From the cell containing the given text, extract its center point as (x, y) coordinate. 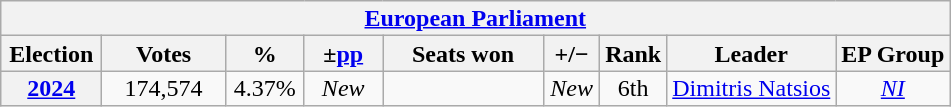
Leader (752, 54)
+/− (572, 54)
4.37% (264, 88)
Rank (634, 54)
EP Group (893, 54)
Dimitris Natsios (752, 88)
Election (52, 54)
European Parliament (476, 18)
Seats won (462, 54)
% (264, 54)
±pp (344, 54)
NI (893, 88)
6th (634, 88)
2024 (52, 88)
Votes (164, 54)
174,574 (164, 88)
